From the cell containing the given text, extract its center point as (x, y) coordinate. 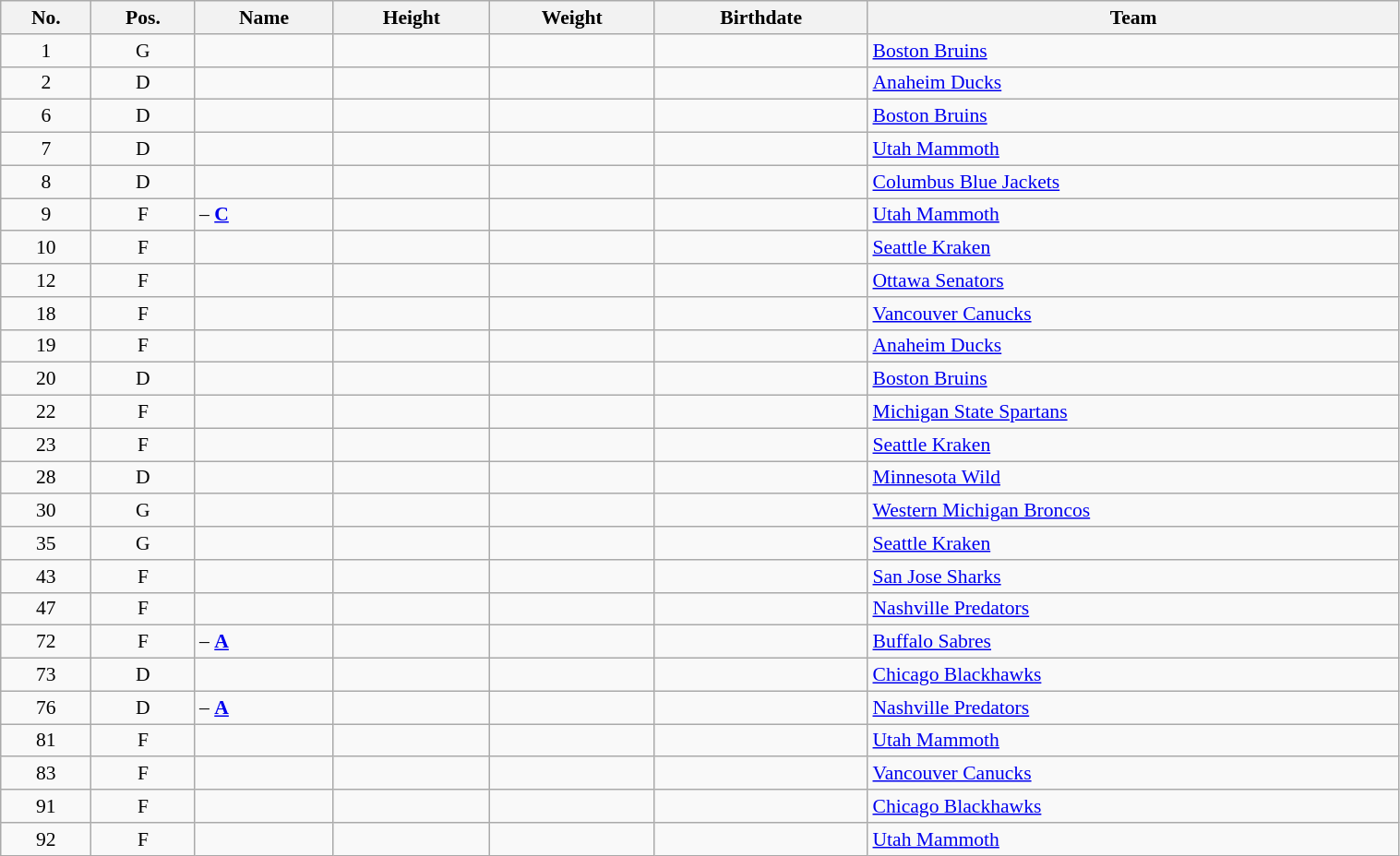
35 (46, 543)
43 (46, 577)
Buffalo Sabres (1133, 642)
Michigan State Spartans (1133, 412)
22 (46, 412)
– C (264, 215)
73 (46, 675)
Minnesota Wild (1133, 478)
30 (46, 511)
81 (46, 741)
10 (46, 248)
6 (46, 116)
12 (46, 280)
Name (264, 18)
72 (46, 642)
23 (46, 445)
19 (46, 346)
9 (46, 215)
No. (46, 18)
92 (46, 839)
83 (46, 774)
20 (46, 379)
San Jose Sharks (1133, 577)
Weight (572, 18)
2 (46, 83)
28 (46, 478)
Team (1133, 18)
18 (46, 314)
Ottawa Senators (1133, 280)
Birthdate (761, 18)
76 (46, 707)
Western Michigan Broncos (1133, 511)
Height (412, 18)
7 (46, 149)
8 (46, 182)
47 (46, 609)
Columbus Blue Jackets (1133, 182)
Pos. (143, 18)
1 (46, 51)
91 (46, 806)
